Return [x, y] of the center of cell containing provided text 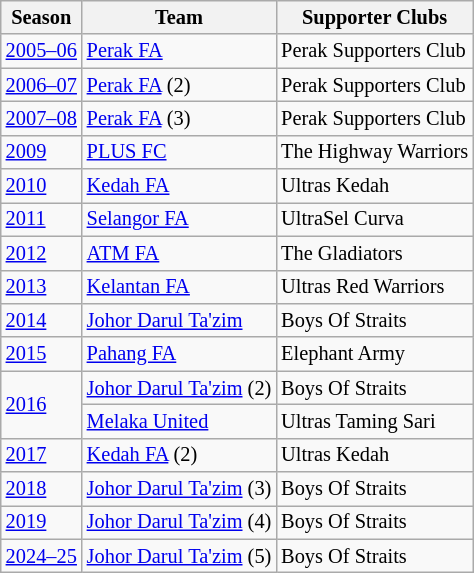
2019 [42, 522]
2010 [42, 186]
Johor Darul Ta'zim [179, 320]
PLUS FC [179, 152]
Elephant Army [374, 354]
Kelantan FA [179, 287]
Perak FA (2) [179, 85]
2009 [42, 152]
The Highway Warriors [374, 152]
2024–25 [42, 556]
Johor Darul Ta'zim (2) [179, 388]
Johor Darul Ta'zim (3) [179, 489]
The Gladiators [374, 253]
UltraSel Curva [374, 219]
Selangor FA [179, 219]
2012 [42, 253]
2016 [42, 404]
2014 [42, 320]
2013 [42, 287]
2006–07 [42, 85]
2005–06 [42, 51]
Ultras Taming Sari [374, 421]
Ultras Red Warriors [374, 287]
2007–08 [42, 118]
Johor Darul Ta'zim (4) [179, 522]
Kedah FA [179, 186]
2011 [42, 219]
ATM FA [179, 253]
Pahang FA [179, 354]
Season [42, 17]
2015 [42, 354]
Melaka United [179, 421]
Supporter Clubs [374, 17]
Kedah FA (2) [179, 455]
2018 [42, 489]
Perak FA (3) [179, 118]
Team [179, 17]
Perak FA [179, 51]
Johor Darul Ta'zim (5) [179, 556]
2017 [42, 455]
